Find where the given text appears and provide that cell's center as (x, y) coordinate. 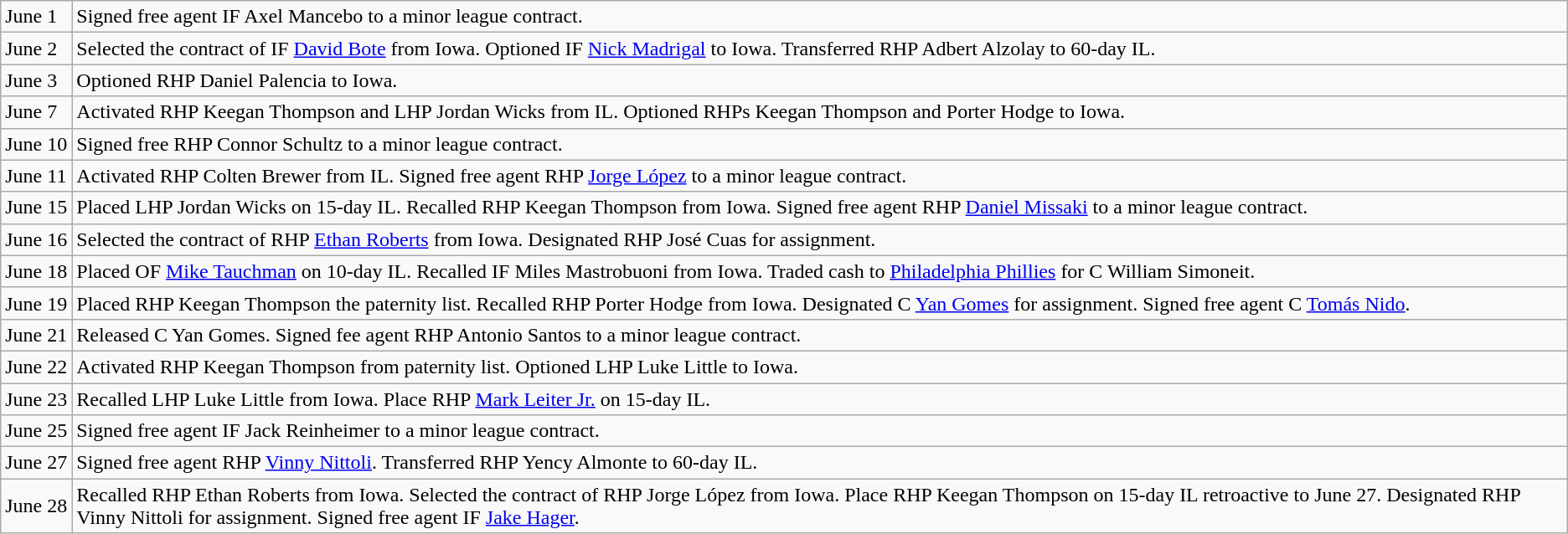
Recalled LHP Luke Little from Iowa. Place RHP Mark Leiter Jr. on 15-day IL. (819, 399)
Signed free agent RHP Vinny Nittoli. Transferred RHP Yency Almonte to 60-day IL. (819, 463)
Optioned RHP Daniel Palencia to Iowa. (819, 80)
June 11 (37, 176)
June 21 (37, 335)
June 25 (37, 431)
June 23 (37, 399)
June 19 (37, 303)
June 2 (37, 49)
June 27 (37, 463)
June 18 (37, 271)
Activated RHP Keegan Thompson and LHP Jordan Wicks from IL. Optioned RHPs Keegan Thompson and Porter Hodge to Iowa. (819, 112)
Released C Yan Gomes. Signed fee agent RHP Antonio Santos to a minor league contract. (819, 335)
June 28 (37, 506)
Selected the contract of IF David Bote from Iowa. Optioned IF Nick Madrigal to Iowa. Transferred RHP Adbert Alzolay to 60-day IL. (819, 49)
Activated RHP Colten Brewer from IL. Signed free agent RHP Jorge López to a minor league contract. (819, 176)
June 15 (37, 208)
Signed free RHP Connor Schultz to a minor league contract. (819, 144)
June 22 (37, 367)
June 1 (37, 17)
Placed OF Mike Tauchman on 10-day IL. Recalled IF Miles Mastrobuoni from Iowa. Traded cash to Philadelphia Phillies for C William Simoneit. (819, 271)
Placed LHP Jordan Wicks on 15-day IL. Recalled RHP Keegan Thompson from Iowa. Signed free agent RHP Daniel Missaki to a minor league contract. (819, 208)
June 10 (37, 144)
June 16 (37, 239)
Selected the contract of RHP Ethan Roberts from Iowa. Designated RHP José Cuas for assignment. (819, 239)
Signed free agent IF Axel Mancebo to a minor league contract. (819, 17)
Signed free agent IF Jack Reinheimer to a minor league contract. (819, 431)
June 7 (37, 112)
Activated RHP Keegan Thompson from paternity list. Optioned LHP Luke Little to Iowa. (819, 367)
June 3 (37, 80)
